Provide the [X, Y] coordinate of the cell's center where the given text is located.  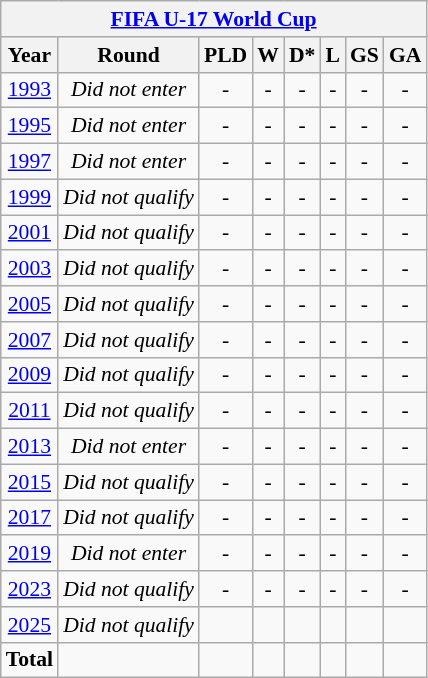
Round [128, 55]
2011 [30, 411]
1999 [30, 197]
Year [30, 55]
1995 [30, 126]
1997 [30, 162]
D* [302, 55]
2007 [30, 340]
2015 [30, 482]
2005 [30, 304]
2003 [30, 269]
PLD [226, 55]
1993 [30, 90]
L [332, 55]
2017 [30, 518]
2023 [30, 589]
W [268, 55]
FIFA U-17 World Cup [214, 19]
2025 [30, 625]
2009 [30, 375]
2019 [30, 554]
2001 [30, 233]
GA [406, 55]
GS [364, 55]
2013 [30, 447]
Total [30, 660]
